Detect which cell encompasses the target text, then output its (x, y) center coordinate. 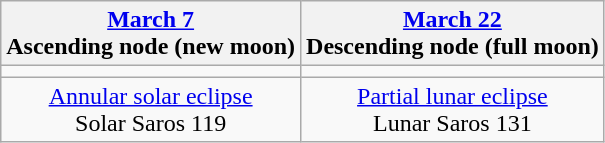
Annular solar eclipseSolar Saros 119 (151, 110)
Partial lunar eclipseLunar Saros 131 (453, 110)
March 22Descending node (full moon) (453, 34)
March 7Ascending node (new moon) (151, 34)
